Provide the (X, Y) coordinate of the cell's center where the given text is located.  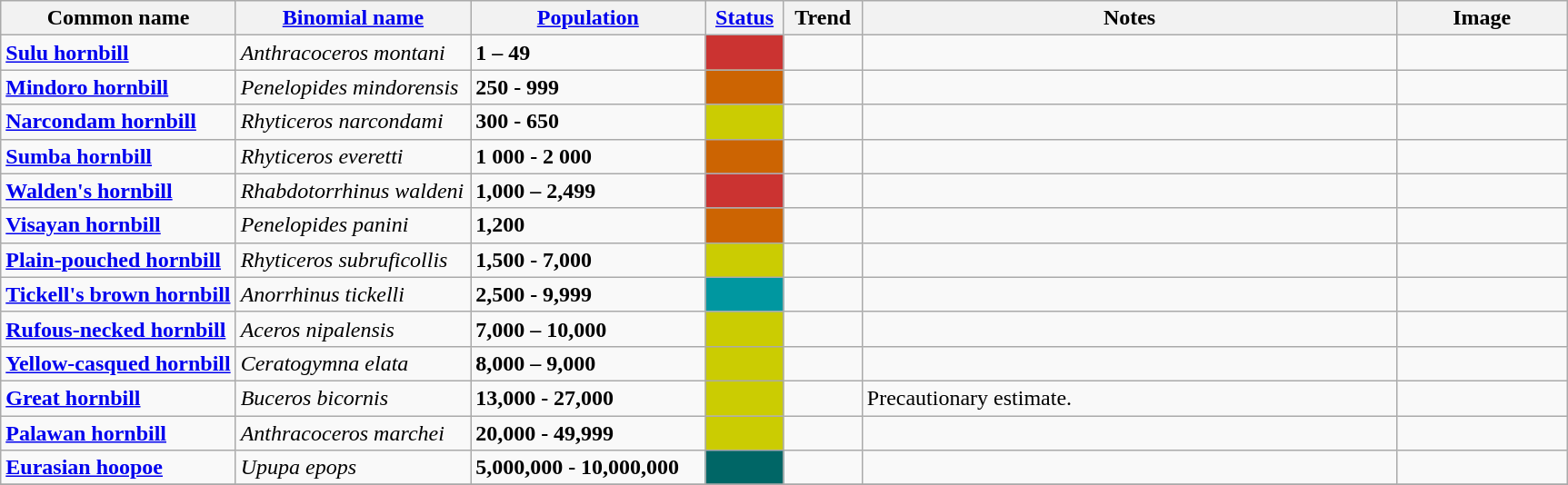
1,200 (588, 225)
Sulu hornbill (118, 53)
Tickell's brown hornbill (118, 294)
Common name (118, 18)
Eurasian hoopoe (118, 468)
Precautionary estimate. (1129, 398)
8,000 – 9,000 (588, 363)
Narcondam hornbill (118, 122)
Palawan hornbill (118, 433)
Rhyticeros subruficollis (353, 260)
Visayan hornbill (118, 225)
Great hornbill (118, 398)
Anthracoceros montani (353, 53)
Sumba hornbill (118, 156)
Ceratogymna elata (353, 363)
Anorrhinus tickelli (353, 294)
1 – 49 (588, 53)
1,500 - 7,000 (588, 260)
1 000 - 2 000 (588, 156)
Yellow-casqued hornbill (118, 363)
5,000,000 - 10,000,000 (588, 468)
Rufous-necked hornbill (118, 329)
Walden's hornbill (118, 191)
Status (744, 18)
Image (1482, 18)
300 - 650 (588, 122)
Buceros bicornis (353, 398)
2,500 - 9,999 (588, 294)
Upupa epops (353, 468)
13,000 - 27,000 (588, 398)
7,000 – 10,000 (588, 329)
Rhyticeros everetti (353, 156)
Rhyticeros narcondami (353, 122)
Penelopides panini (353, 225)
20,000 - 49,999 (588, 433)
1,000 – 2,499 (588, 191)
Anthracoceros marchei (353, 433)
Penelopides mindorensis (353, 87)
Mindoro hornbill (118, 87)
Binomial name (353, 18)
Aceros nipalensis (353, 329)
Rhabdotorrhinus waldeni (353, 191)
Population (588, 18)
250 - 999 (588, 87)
Trend (823, 18)
Plain-pouched hornbill (118, 260)
Notes (1129, 18)
